Output the [X, Y] coordinate of the center of the cell containing the given text.  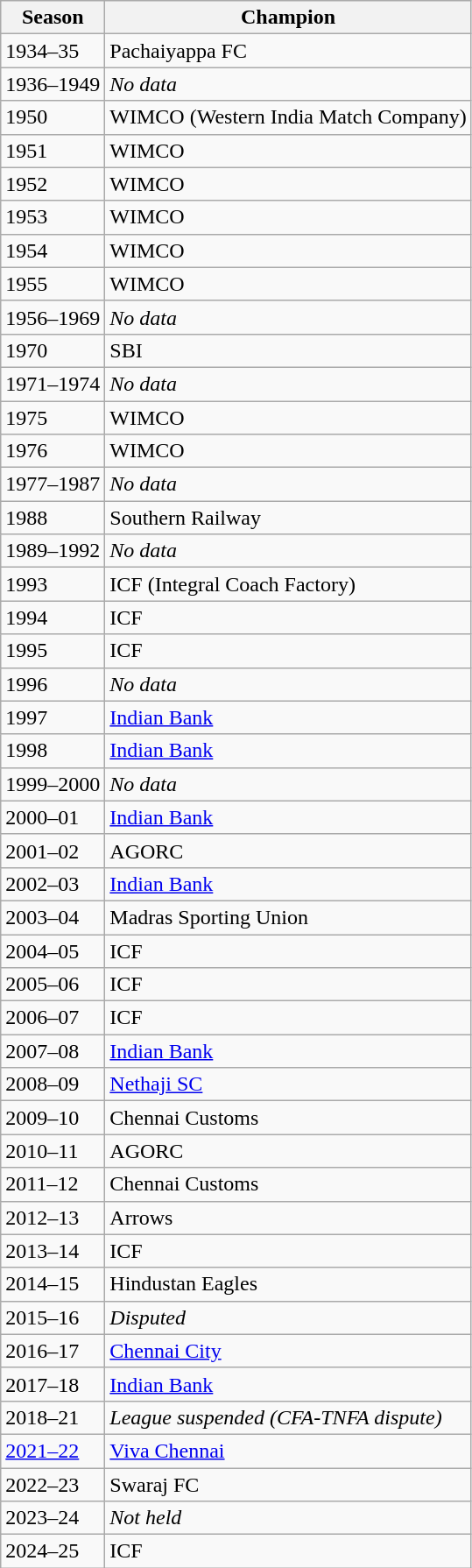
2008–09 [53, 1084]
2003–04 [53, 917]
1975 [53, 418]
Champion [288, 18]
1951 [53, 151]
1977–1987 [53, 484]
1995 [53, 651]
1971–1974 [53, 384]
2014–15 [53, 1284]
Hindustan Eagles [288, 1284]
1994 [53, 618]
1976 [53, 451]
2013–14 [53, 1251]
Southern Railway [288, 518]
1954 [53, 251]
Chennai City [288, 1351]
1936–1949 [53, 84]
1934–35 [53, 51]
Pachaiyappa FC [288, 51]
1950 [53, 117]
2022–23 [53, 1485]
Viva Chennai [288, 1451]
2010–11 [53, 1151]
Arrows [288, 1218]
2004–05 [53, 950]
1993 [53, 584]
2021–22 [53, 1451]
2002–03 [53, 884]
WIMCO (Western India Match Company) [288, 117]
2009–10 [53, 1118]
1956–1969 [53, 317]
2016–17 [53, 1351]
SBI [288, 350]
2012–13 [53, 1218]
Madras Sporting Union [288, 917]
1998 [53, 751]
1989–1992 [53, 551]
2015–16 [53, 1317]
1996 [53, 684]
Disputed [288, 1317]
Swaraj FC [288, 1485]
Season [53, 18]
2000–01 [53, 817]
2006–07 [53, 1018]
1953 [53, 217]
1952 [53, 184]
1970 [53, 350]
2017–18 [53, 1384]
2001–02 [53, 851]
2018–21 [53, 1417]
2023–24 [53, 1518]
ICF (Integral Coach Factory) [288, 584]
Not held [288, 1518]
1999–2000 [53, 784]
2005–06 [53, 985]
2024–25 [53, 1551]
1955 [53, 284]
2011–12 [53, 1184]
1988 [53, 518]
League suspended (CFA-TNFA dispute) [288, 1417]
Nethaji SC [288, 1084]
1997 [53, 717]
2007–08 [53, 1051]
